Determine the (x, y) coordinate at the center of the cell enclosing the given text.  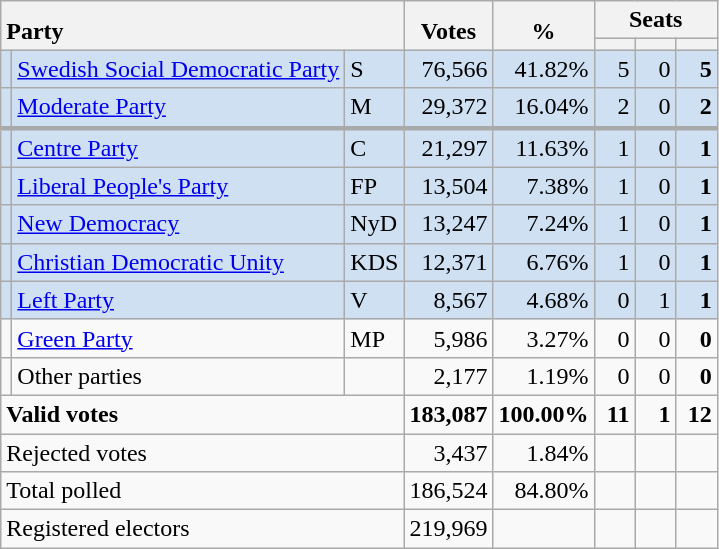
Swedish Social Democratic Party (178, 69)
3,437 (448, 453)
219,969 (448, 529)
100.00% (544, 414)
M (374, 108)
MP (374, 338)
16.04% (544, 108)
Total polled (202, 491)
1.19% (544, 376)
12 (696, 414)
41.82% (544, 69)
C (374, 148)
Other parties (178, 376)
12,371 (448, 262)
183,087 (448, 414)
21,297 (448, 148)
Party (202, 26)
Rejected votes (202, 453)
Green Party (178, 338)
Left Party (178, 300)
FP (374, 186)
7.38% (544, 186)
11.63% (544, 148)
V (374, 300)
Valid votes (202, 414)
New Democracy (178, 224)
3.27% (544, 338)
KDS (374, 262)
Registered electors (202, 529)
Moderate Party (178, 108)
% (544, 26)
2,177 (448, 376)
7.24% (544, 224)
S (374, 69)
13,247 (448, 224)
13,504 (448, 186)
Liberal People's Party (178, 186)
1.84% (544, 453)
NyD (374, 224)
4.68% (544, 300)
Centre Party (178, 148)
186,524 (448, 491)
Christian Democratic Unity (178, 262)
29,372 (448, 108)
5,986 (448, 338)
Votes (448, 26)
76,566 (448, 69)
8,567 (448, 300)
Seats (656, 20)
11 (614, 414)
6.76% (544, 262)
84.80% (544, 491)
